Search for the cell housing the specified text and yield its (x, y) center coordinate. 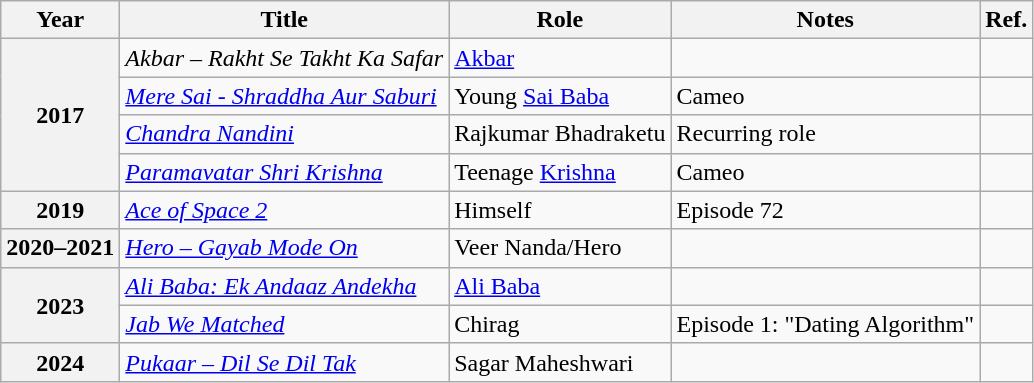
Rajkumar Bhadraketu (560, 134)
Year (60, 20)
2023 (60, 305)
Pukaar – Dil Se Dil Tak (284, 362)
Episode 1: "Dating Algorithm" (826, 324)
2024 (60, 362)
Chirag (560, 324)
Sagar Maheshwari (560, 362)
Chandra Nandini (284, 134)
Young Sai Baba (560, 96)
Ace of Space 2 (284, 210)
Title (284, 20)
Role (560, 20)
2020–2021 (60, 248)
Ali Baba: Ek Andaaz Andekha (284, 286)
Himself (560, 210)
Ref. (1006, 20)
Paramavatar Shri Krishna (284, 172)
Mere Sai - Shraddha Aur Saburi (284, 96)
Hero – Gayab Mode On (284, 248)
Notes (826, 20)
Akbar (560, 58)
Jab We Matched (284, 324)
Veer Nanda/Hero (560, 248)
Akbar – Rakht Se Takht Ka Safar (284, 58)
2017 (60, 115)
Teenage Krishna (560, 172)
Episode 72 (826, 210)
2019 (60, 210)
Ali Baba (560, 286)
Recurring role (826, 134)
